Return [X, Y] of the center of cell containing provided text 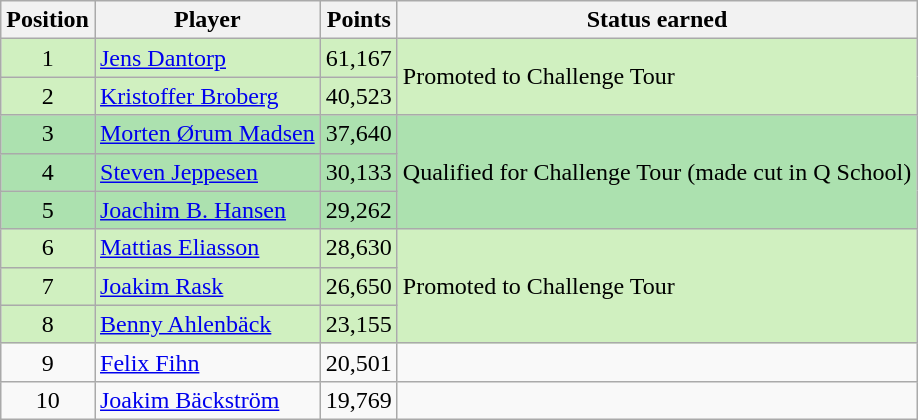
5 [48, 210]
2 [48, 96]
Joakim Bäckström [207, 400]
Morten Ørum Madsen [207, 134]
19,769 [358, 400]
37,640 [358, 134]
29,262 [358, 210]
Benny Ahlenbäck [207, 324]
9 [48, 362]
Felix Fihn [207, 362]
Kristoffer Broberg [207, 96]
1 [48, 58]
40,523 [358, 96]
Joachim B. Hansen [207, 210]
8 [48, 324]
10 [48, 400]
Joakim Rask [207, 286]
4 [48, 172]
23,155 [358, 324]
Points [358, 20]
Position [48, 20]
Steven Jeppesen [207, 172]
Jens Dantorp [207, 58]
61,167 [358, 58]
28,630 [358, 248]
3 [48, 134]
Status earned [656, 20]
Player [207, 20]
6 [48, 248]
20,501 [358, 362]
26,650 [358, 286]
Mattias Eliasson [207, 248]
7 [48, 286]
Qualified for Challenge Tour (made cut in Q School) [656, 172]
30,133 [358, 172]
